Provide the (x, y) coordinate of the cell's center where the given text is located.  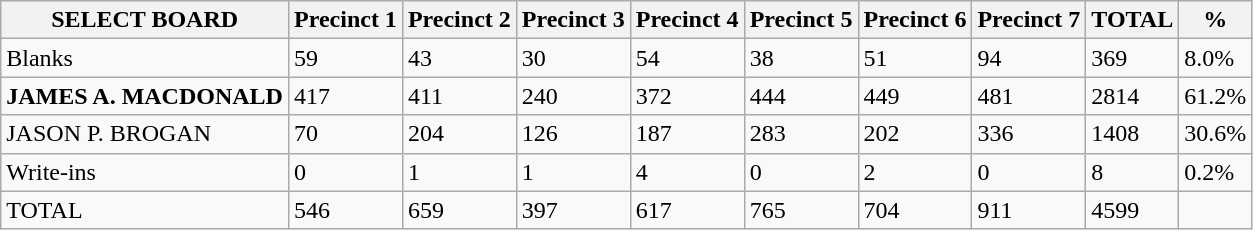
Precinct 1 (345, 20)
336 (1029, 134)
397 (573, 210)
Precinct 4 (687, 20)
Precinct 5 (801, 20)
70 (345, 134)
369 (1132, 58)
Precinct 6 (915, 20)
417 (345, 96)
372 (687, 96)
659 (459, 210)
202 (915, 134)
Precinct 7 (1029, 20)
Blanks (145, 58)
2814 (1132, 96)
% (1216, 20)
187 (687, 134)
94 (1029, 58)
765 (801, 210)
283 (801, 134)
704 (915, 210)
54 (687, 58)
4 (687, 172)
JASON P. BROGAN (145, 134)
2 (915, 172)
8.0% (1216, 58)
Precinct 2 (459, 20)
411 (459, 96)
0.2% (1216, 172)
4599 (1132, 210)
8 (1132, 172)
Write-ins (145, 172)
240 (573, 96)
Precinct 3 (573, 20)
43 (459, 58)
61.2% (1216, 96)
1408 (1132, 134)
911 (1029, 210)
51 (915, 58)
481 (1029, 96)
SELECT BOARD (145, 20)
126 (573, 134)
546 (345, 210)
449 (915, 96)
38 (801, 58)
30.6% (1216, 134)
59 (345, 58)
30 (573, 58)
617 (687, 210)
204 (459, 134)
444 (801, 96)
JAMES A. MACDONALD (145, 96)
